Provide the [X, Y] coordinate of the cell's center where the given text is located.  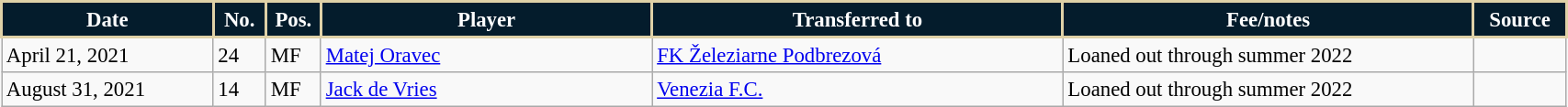
August 31, 2021 [108, 90]
April 21, 2021 [108, 55]
Source [1519, 20]
Date [108, 20]
Venezia F.C. [858, 90]
Fee/notes [1268, 20]
Jack de Vries [487, 90]
24 [239, 55]
FK Železiarne Podbrezová [858, 55]
14 [239, 90]
Matej Oravec [487, 55]
Player [487, 20]
Transferred to [858, 20]
No. [239, 20]
Pos. [293, 20]
